Return the [X, Y] coordinate for the center point of the cell that contains the specified text.  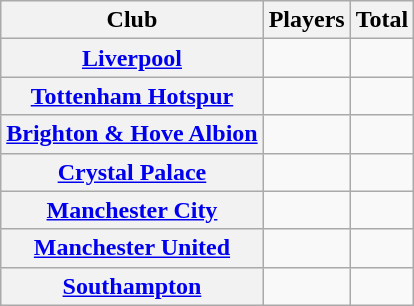
Southampton [132, 286]
Brighton & Hove Albion [132, 134]
Players [306, 20]
Crystal Palace [132, 172]
Liverpool [132, 58]
Manchester City [132, 210]
Tottenham Hotspur [132, 96]
Total [382, 20]
Manchester United [132, 248]
Club [132, 20]
